Scan for the cell matching the given text and deliver its (x, y) coordinate at center. 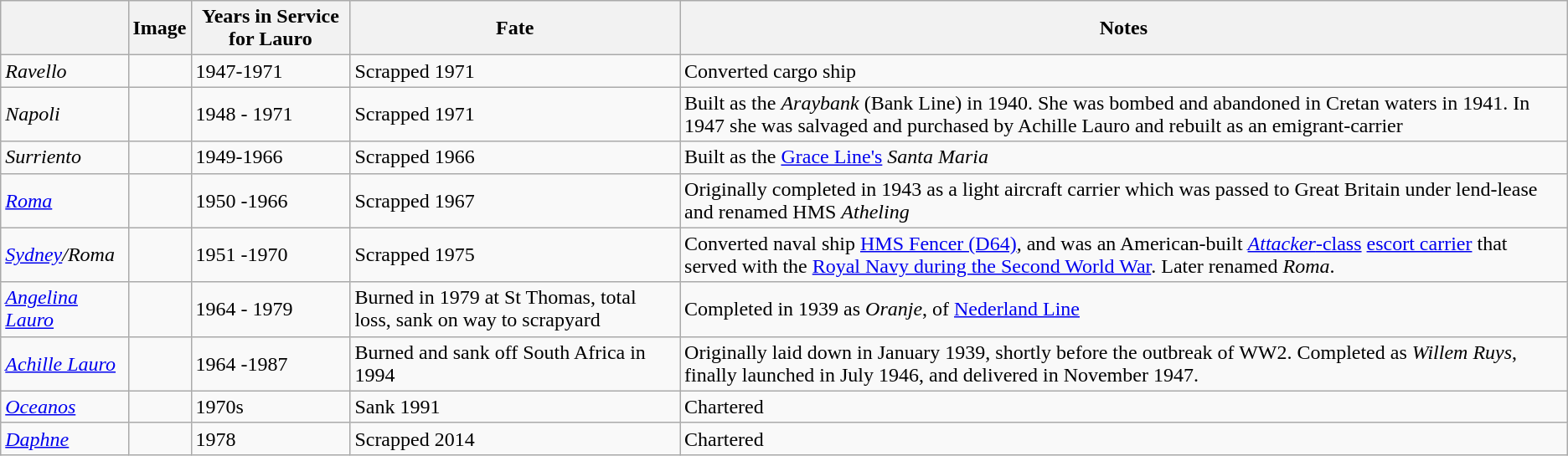
Years in Service for Lauro (271, 28)
Fate (515, 28)
1948 - 1971 (271, 114)
Daphne (64, 438)
1970s (271, 407)
Completed in 1939 as Oranje, of Nederland Line (1124, 310)
Image (159, 28)
Surriento (64, 157)
Napoli (64, 114)
1964 -1987 (271, 363)
Scrapped 1966 (515, 157)
1951 -1970 (271, 254)
1950 -1966 (271, 201)
Roma (64, 201)
Achille Lauro (64, 363)
Converted cargo ship (1124, 71)
Sank 1991 (515, 407)
Burned and sank off South Africa in 1994 (515, 363)
1949-1966 (271, 157)
Scrapped 2014 (515, 438)
Scrapped 1975 (515, 254)
1978 (271, 438)
Angelina Lauro (64, 310)
Ravello (64, 71)
1947-1971 (271, 71)
1964 - 1979 (271, 310)
Scrapped 1967 (515, 201)
Oceanos (64, 407)
Notes (1124, 28)
Sydney/Roma (64, 254)
Originally completed in 1943 as a light aircraft carrier which was passed to Great Britain under lend-lease and renamed HMS Atheling (1124, 201)
Burned in 1979 at St Thomas, total loss, sank on way to scrapyard (515, 310)
Built as the Grace Line's Santa Maria (1124, 157)
